Pinpoint the cell where the given text exists, returning its [X, Y] midpoint coordinate. 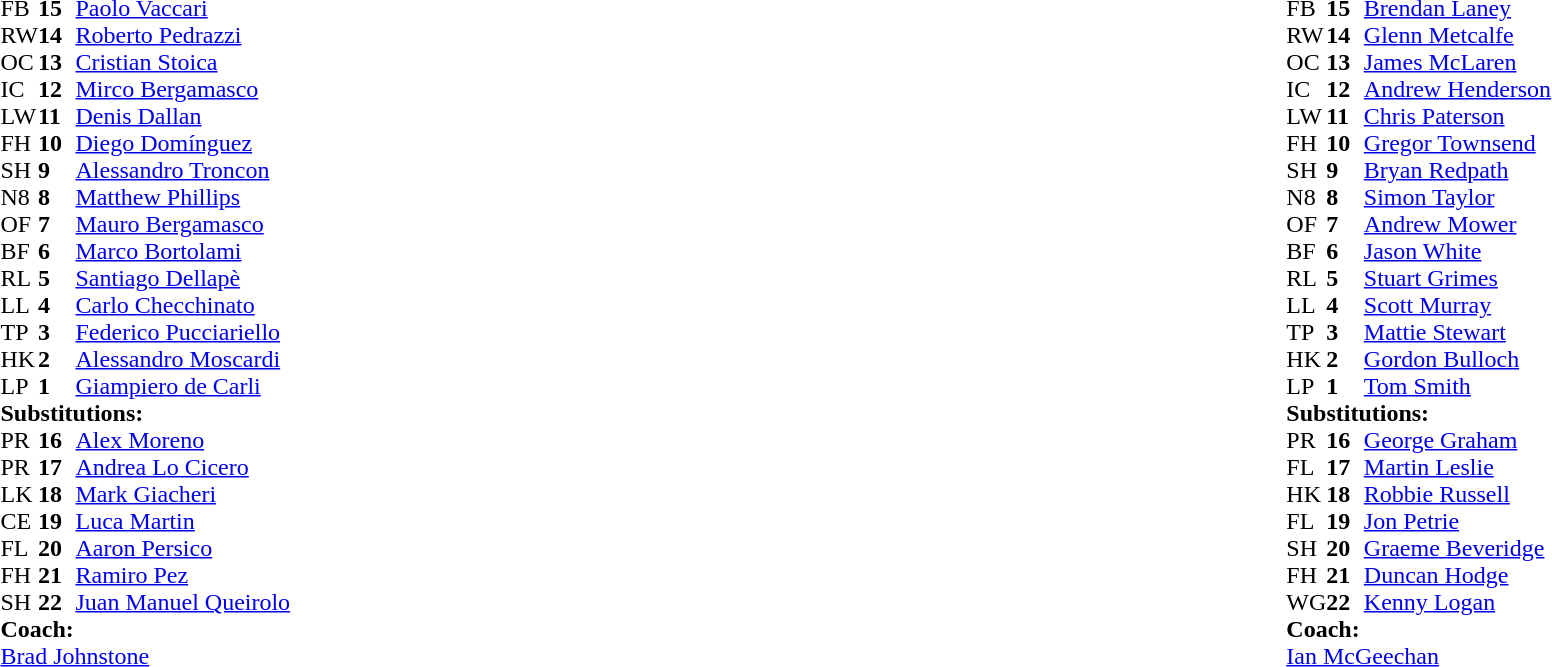
Mirco Bergamasco [184, 90]
Glenn Metcalfe [1458, 36]
WG [1306, 602]
Denis Dallan [184, 116]
Gregor Townsend [1458, 144]
Stuart Grimes [1458, 278]
Cristian Stoica [184, 62]
Alessandro Moscardi [184, 360]
Luca Martin [184, 522]
Graeme Beveridge [1458, 548]
Scott Murray [1458, 306]
Andrew Henderson [1458, 90]
Robbie Russell [1458, 494]
Roberto Pedrazzi [184, 36]
Jason White [1458, 252]
Alessandro Troncon [184, 170]
Giampiero de Carli [184, 386]
Martin Leslie [1458, 468]
Bryan Redpath [1458, 170]
Juan Manuel Queirolo [184, 602]
LK [19, 494]
James McLaren [1458, 62]
CE [19, 522]
Duncan Hodge [1458, 576]
Mattie Stewart [1458, 332]
Federico Pucciariello [184, 332]
Aaron Persico [184, 548]
Marco Bortolami [184, 252]
George Graham [1458, 440]
Kenny Logan [1458, 602]
Matthew Phillips [184, 198]
Mark Giacheri [184, 494]
Gordon Bulloch [1458, 360]
Ramiro Pez [184, 576]
Andrew Mower [1458, 224]
Andrea Lo Cicero [184, 468]
Mauro Bergamasco [184, 224]
Tom Smith [1458, 386]
Diego Domínguez [184, 144]
Simon Taylor [1458, 198]
Alex Moreno [184, 440]
Santiago Dellapè [184, 278]
Chris Paterson [1458, 116]
Jon Petrie [1458, 522]
Carlo Checchinato [184, 306]
